Find where the given text appears and provide that cell's center as [X, Y] coordinate. 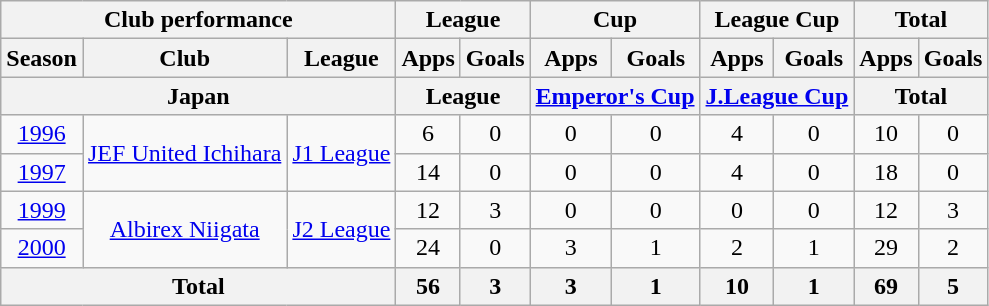
1999 [42, 210]
5 [953, 286]
Japan [198, 96]
League Cup [777, 20]
6 [428, 134]
J2 League [342, 229]
69 [886, 286]
2000 [42, 248]
1996 [42, 134]
Albirex Niigata [184, 229]
Club performance [198, 20]
J1 League [342, 153]
J.League Cup [777, 96]
24 [428, 248]
14 [428, 172]
18 [886, 172]
Club [184, 58]
29 [886, 248]
56 [428, 286]
JEF United Ichihara [184, 153]
Emperor's Cup [615, 96]
Season [42, 58]
Cup [615, 20]
1997 [42, 172]
